Provide the [x, y] coordinate of the cell's center where the given text is located.  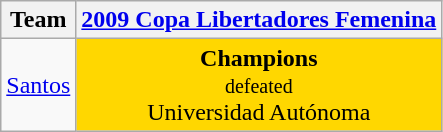
Santos [38, 85]
Team [38, 20]
Championsdefeated Universidad Autónoma [259, 85]
2009 Copa Libertadores Femenina [259, 20]
